Output the (X, Y) coordinate of the center of the cell containing the given text.  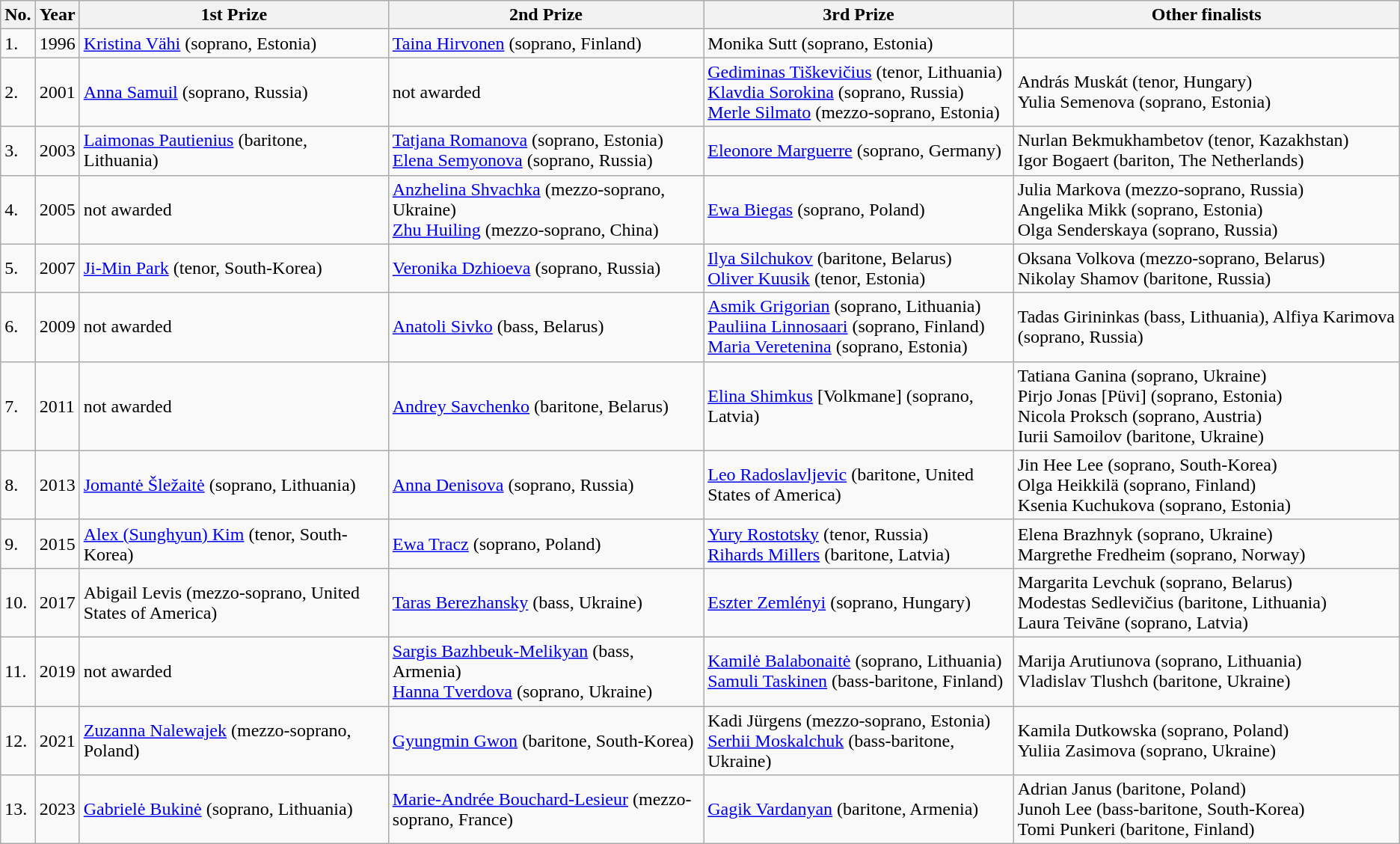
Gediminas Tiškevičius (tenor, Lithuania) Klavdia Sorokina (soprano, Russia)Merle Silmato (mezzo-soprano, Estonia) (859, 92)
8. (18, 485)
1. (18, 43)
13. (18, 810)
Ilya Silchukov (baritone, Belarus)Oliver Kuusik (tenor, Estonia) (859, 268)
12. (18, 741)
Nurlan Bekmukhambetov (tenor, Kazakhstan)Igor Bogaert (bariton, The Netherlands) (1206, 151)
Laimonas Pautienius (baritone, Lithuania) (233, 151)
Other finalists (1206, 15)
Tadas Girininkas (bass, Lithuania), Alfiya Karimova (soprano, Russia) (1206, 327)
Kamilė Balabonaitė (soprano, Lithuania)Samuli Taskinen (bass-baritone, Finland) (859, 671)
6. (18, 327)
Ewa Biegas (soprano, Poland) (859, 210)
2nd Prize (546, 15)
Andrey Savchenko (baritone, Belarus) (546, 406)
Marie-Andrée Bouchard-Lesieur (mezzo-soprano, France) (546, 810)
Elena Brazhnyk (soprano, Ukraine)Margrethe Fredheim (soprano, Norway) (1206, 543)
2011 (57, 406)
Tatjana Romanova (soprano, Estonia)Elena Semyonova (soprano, Russia) (546, 151)
Marija Arutiunova (soprano, Lithuania)Vladislav Tlushch (baritone, Ukraine) (1206, 671)
Gabrielė Bukinė (soprano, Lithuania) (233, 810)
Gyungmin Gwon (baritone, South-Korea) (546, 741)
2005 (57, 210)
Eleonore Marguerre (soprano, Germany) (859, 151)
2. (18, 92)
Leo Radoslavljevic (baritone, United States of America) (859, 485)
4. (18, 210)
Ewa Tracz (soprano, Poland) (546, 543)
András Muskát (tenor, Hungary)Yulia Semenova (soprano, Estonia) (1206, 92)
1st Prize (233, 15)
3. (18, 151)
2013 (57, 485)
9. (18, 543)
10. (18, 602)
2017 (57, 602)
No. (18, 15)
11. (18, 671)
2007 (57, 268)
Yury Rostotsky (tenor, Russia)Rihards Millers (baritone, Latvia) (859, 543)
2009 (57, 327)
Sargis Bazhbeuk-Melikyan (bass, Armenia)Hanna Tverdova (soprano, Ukraine) (546, 671)
Anatoli Sivko (bass, Belarus) (546, 327)
3rd Prize (859, 15)
Asmik Grigorian (soprano, Lithuania)Pauliina Linnosaari (soprano, Finland)Maria Veretenina (soprano, Estonia) (859, 327)
Anna Samuil (soprano, Russia) (233, 92)
2019 (57, 671)
Year (57, 15)
Anzhelina Shvachka (mezzo-soprano, Ukraine)Zhu Huiling (mezzo-soprano, China) (546, 210)
5. (18, 268)
Jin Hee Lee (soprano, South-Korea)Olga Heikkilä (soprano, Finland)Ksenia Kuchukova (soprano, Estonia) (1206, 485)
2015 (57, 543)
Eszter Zemlényi (soprano, Hungary) (859, 602)
Alex (Sunghyun) Kim (tenor, South-Korea) (233, 543)
2001 (57, 92)
Veronika Dzhioeva (soprano, Russia) (546, 268)
Ji-Min Park (tenor, South-Korea) (233, 268)
Jomantė Šležaitė (soprano, Lithuania) (233, 485)
Julia Markova (mezzo-soprano, Russia)Angelika Mikk (soprano, Estonia)Olga Senderskaya (soprano, Russia) (1206, 210)
Kamila Dutkowska (soprano, Poland)Yuliia Zasimova (soprano, Ukraine) (1206, 741)
Kadi Jürgens (mezzo-soprano, Estonia)Serhii Moskalchuk (bass-baritone, Ukraine) (859, 741)
2003 (57, 151)
7. (18, 406)
Kristina Vähi (soprano, Estonia) (233, 43)
Monika Sutt (soprano, Estonia) (859, 43)
Elina Shimkus [Volkmane] (soprano, Latvia) (859, 406)
Anna Denisova (soprano, Russia) (546, 485)
2023 (57, 810)
Oksana Volkova (mezzo-soprano, Belarus)Nikolay Shamov (baritone, Russia) (1206, 268)
Gagik Vardanyan (baritone, Armenia) (859, 810)
Taina Hirvonen (soprano, Finland) (546, 43)
Tatiana Ganina (soprano, Ukraine)Pirjo Jonas [Püvi] (soprano, Estonia)Nicola Proksch (soprano, Austria)Iurii Samoilov (baritone, Ukraine) (1206, 406)
2021 (57, 741)
Margarita Levchuk (soprano, Belarus)Modestas Sedlevičius (baritone, Lithuania)Laura Teivāne (soprano, Latvia) (1206, 602)
Zuzanna Nalewajek (mezzo-soprano, Poland) (233, 741)
Abigail Levis (mezzo-soprano, United States of America) (233, 602)
Adrian Janus (baritone, Poland)Junoh Lee (bass-baritone, South-Korea)Tomi Punkeri (baritone, Finland) (1206, 810)
1996 (57, 43)
Taras Berezhansky (bass, Ukraine) (546, 602)
